Find where the given text appears and provide that cell's center as [X, Y] coordinate. 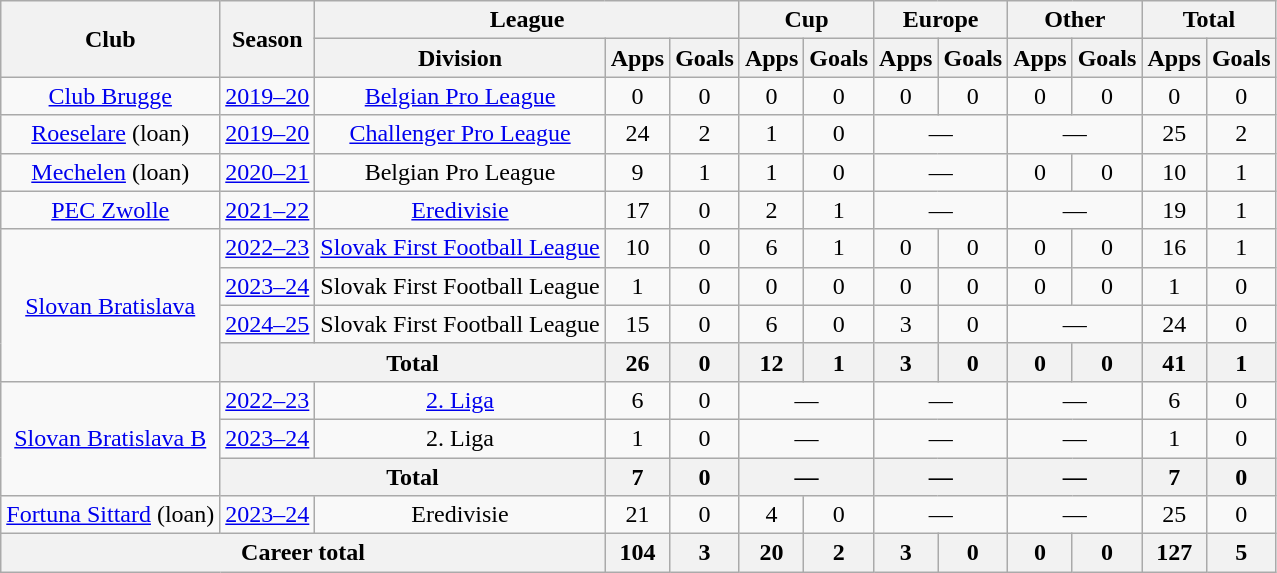
2021–22 [268, 210]
15 [637, 324]
9 [637, 172]
Europe [941, 20]
Season [268, 39]
PEC Zwolle [110, 210]
12 [771, 362]
Cup [806, 20]
17 [637, 210]
Slovan Bratislava [110, 305]
2020–21 [268, 172]
16 [1174, 248]
127 [1174, 553]
Slovan Bratislava B [110, 438]
Career total [303, 553]
Club [110, 39]
21 [637, 515]
26 [637, 362]
Roeselare (loan) [110, 134]
Mechelen (loan) [110, 172]
19 [1174, 210]
4 [771, 515]
5 [1241, 553]
20 [771, 553]
Club Brugge [110, 96]
Other [1075, 20]
104 [637, 553]
2024–25 [268, 324]
Fortuna Sittard (loan) [110, 515]
Challenger Pro League [460, 134]
Division [460, 58]
41 [1174, 362]
League [528, 20]
